Locate the cell with the specified text and output its (X, Y) center coordinate. 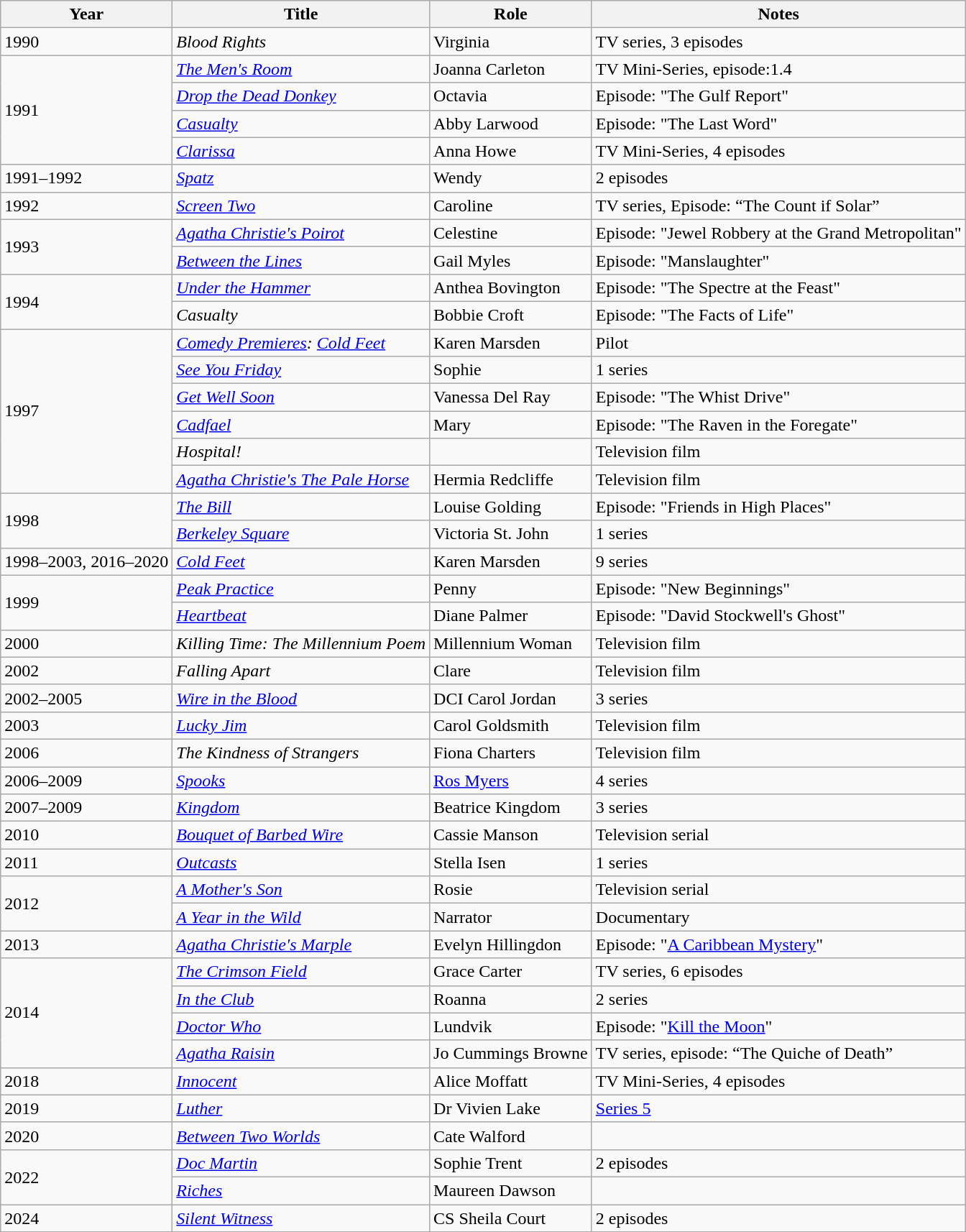
Jo Cummings Browne (511, 1054)
Notes (778, 14)
Under the Hammer (301, 288)
1992 (86, 206)
TV Mini-Series, episode:1.4 (778, 69)
Fiona Charters (511, 753)
Spooks (301, 780)
Millennium Woman (511, 643)
Penny (511, 589)
Celestine (511, 233)
Series 5 (778, 1108)
Anthea Bovington (511, 288)
Clare (511, 671)
See You Friday (301, 370)
Pilot (778, 343)
Doc Martin (301, 1163)
Agatha Christie's Poirot (301, 233)
Gail Myles (511, 260)
Comedy Premieres: Cold Feet (301, 343)
2011 (86, 863)
Role (511, 14)
2003 (86, 725)
Cate Walford (511, 1136)
Bouquet of Barbed Wire (301, 835)
1991 (86, 110)
DCI Carol Jordan (511, 698)
TV series, Episode: “The Count if Solar” (778, 206)
1997 (86, 411)
Abby Larwood (511, 124)
Sophie Trent (511, 1163)
Cassie Manson (511, 835)
Episode: "The Whist Drive" (778, 397)
Documentary (778, 917)
1993 (86, 247)
Rosie (511, 890)
Hospital! (301, 452)
2000 (86, 643)
Episode: "Jewel Robbery at the Grand Metropolitan" (778, 233)
TV series, 6 episodes (778, 972)
1998–2003, 2016–2020 (86, 561)
Screen Two (301, 206)
Riches (301, 1190)
9 series (778, 561)
Innocent (301, 1081)
TV series, episode: “The Quiche of Death” (778, 1054)
2018 (86, 1081)
A Year in the Wild (301, 917)
Bobbie Croft (511, 315)
Agatha Christie's The Pale Horse (301, 479)
2013 (86, 944)
Clarissa (301, 151)
4 series (778, 780)
Between Two Worlds (301, 1136)
Maureen Dawson (511, 1190)
Lucky Jim (301, 725)
TV series, 3 episodes (778, 42)
The Crimson Field (301, 972)
CS Sheila Court (511, 1218)
1994 (86, 301)
Vanessa Del Ray (511, 397)
Cadfael (301, 425)
Heartbeat (301, 616)
Joanna Carleton (511, 69)
Kingdom (301, 808)
A Mother's Son (301, 890)
Octavia (511, 96)
Evelyn Hillingdon (511, 944)
Episode: "Friends in High Places" (778, 507)
Anna Howe (511, 151)
2012 (86, 904)
Episode: "The Raven in the Foregate" (778, 425)
Sophie (511, 370)
Silent Witness (301, 1218)
Carol Goldsmith (511, 725)
2002 (86, 671)
Roanna (511, 999)
Episode: "A Caribbean Mystery" (778, 944)
1999 (86, 602)
Title (301, 14)
Beatrice Kingdom (511, 808)
2 series (778, 999)
Berkeley Square (301, 534)
Spatz (301, 178)
Episode: "The Last Word" (778, 124)
2010 (86, 835)
Episode: "David Stockwell's Ghost" (778, 616)
Episode: "The Facts of Life" (778, 315)
Stella Isen (511, 863)
Diane Palmer (511, 616)
1998 (86, 520)
Wendy (511, 178)
Cold Feet (301, 561)
Alice Moffatt (511, 1081)
1991–1992 (86, 178)
Peak Practice (301, 589)
Episode: "New Beginnings" (778, 589)
Wire in the Blood (301, 698)
Drop the Dead Donkey (301, 96)
Narrator (511, 917)
Agatha Christie's Marple (301, 944)
Falling Apart (301, 671)
In the Club (301, 999)
2024 (86, 1218)
Grace Carter (511, 972)
Killing Time: The Millennium Poem (301, 643)
Outcasts (301, 863)
Lundvik (511, 1026)
Virginia (511, 42)
The Kindness of Strangers (301, 753)
Hermia Redcliffe (511, 479)
2020 (86, 1136)
Agatha Raisin (301, 1054)
Victoria St. John (511, 534)
Between the Lines (301, 260)
2002–2005 (86, 698)
Episode: "Kill the Moon" (778, 1026)
Ros Myers (511, 780)
2007–2009 (86, 808)
Episode: "The Gulf Report" (778, 96)
Year (86, 14)
Louise Golding (511, 507)
2022 (86, 1177)
Dr Vivien Lake (511, 1108)
1990 (86, 42)
2014 (86, 1013)
Get Well Soon (301, 397)
Blood Rights (301, 42)
2019 (86, 1108)
2006–2009 (86, 780)
Luther (301, 1108)
2006 (86, 753)
Episode: "The Spectre at the Feast" (778, 288)
Doctor Who (301, 1026)
The Bill (301, 507)
Mary (511, 425)
Episode: "Manslaughter" (778, 260)
The Men's Room (301, 69)
Caroline (511, 206)
